Find where the given text appears and provide that cell's center as [X, Y] coordinate. 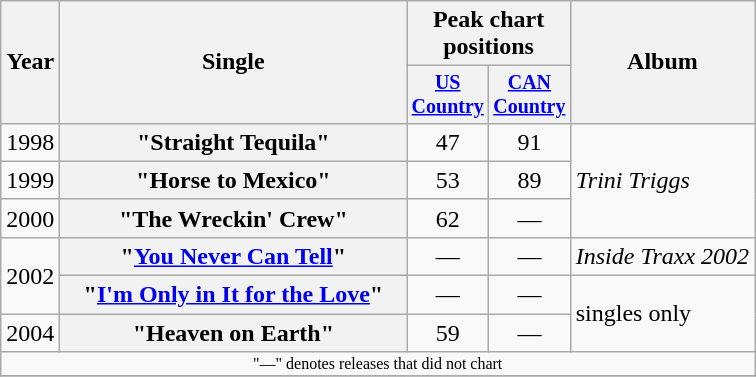
Year [30, 62]
2000 [30, 218]
"Heaven on Earth" [234, 333]
"You Never Can Tell" [234, 256]
"Horse to Mexico" [234, 180]
91 [530, 142]
"I'm Only in It for the Love" [234, 295]
"The Wreckin' Crew" [234, 218]
89 [530, 180]
2004 [30, 333]
47 [448, 142]
"Straight Tequila" [234, 142]
Single [234, 62]
1999 [30, 180]
CAN Country [530, 94]
2002 [30, 275]
singles only [662, 314]
"—" denotes releases that did not chart [378, 364]
Inside Traxx 2002 [662, 256]
53 [448, 180]
US Country [448, 94]
1998 [30, 142]
Peak chartpositions [488, 34]
Trini Triggs [662, 180]
62 [448, 218]
Album [662, 62]
59 [448, 333]
